Capture the cell that displays the provided text and extract its [x, y] central coordinate. 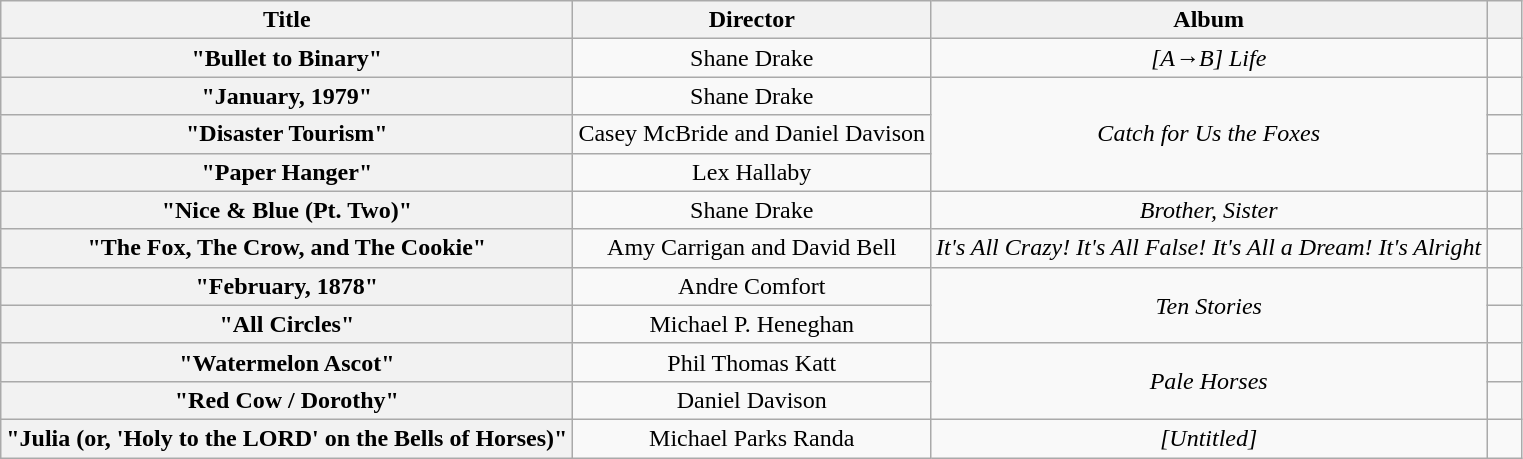
Andre Comfort [752, 286]
Casey McBride and Daniel Davison [752, 134]
"The Fox, The Crow, and The Cookie" [287, 248]
[Untitled] [1209, 438]
It's All Crazy! It's All False! It's All a Dream! It's Alright [1209, 248]
Michael P. Heneghan [752, 324]
Amy Carrigan and David Bell [752, 248]
"Disaster Tourism" [287, 134]
"January, 1979" [287, 96]
"Red Cow / Dorothy" [287, 400]
"Paper Hanger" [287, 172]
Director [752, 20]
Lex Hallaby [752, 172]
Catch for Us the Foxes [1209, 134]
Michael Parks Randa [752, 438]
[A→B] Life [1209, 58]
Ten Stories [1209, 305]
Title [287, 20]
"Julia (or, 'Holy to the LORD' on the Bells of Horses)" [287, 438]
"February, 1878" [287, 286]
"Watermelon Ascot" [287, 362]
Album [1209, 20]
"Nice & Blue (Pt. Two)" [287, 210]
Phil Thomas Katt [752, 362]
"All Circles" [287, 324]
"Bullet to Binary" [287, 58]
Brother, Sister [1209, 210]
Pale Horses [1209, 381]
Daniel Davison [752, 400]
